Identify which cell holds the provided text, then report its [x, y] central coordinate. 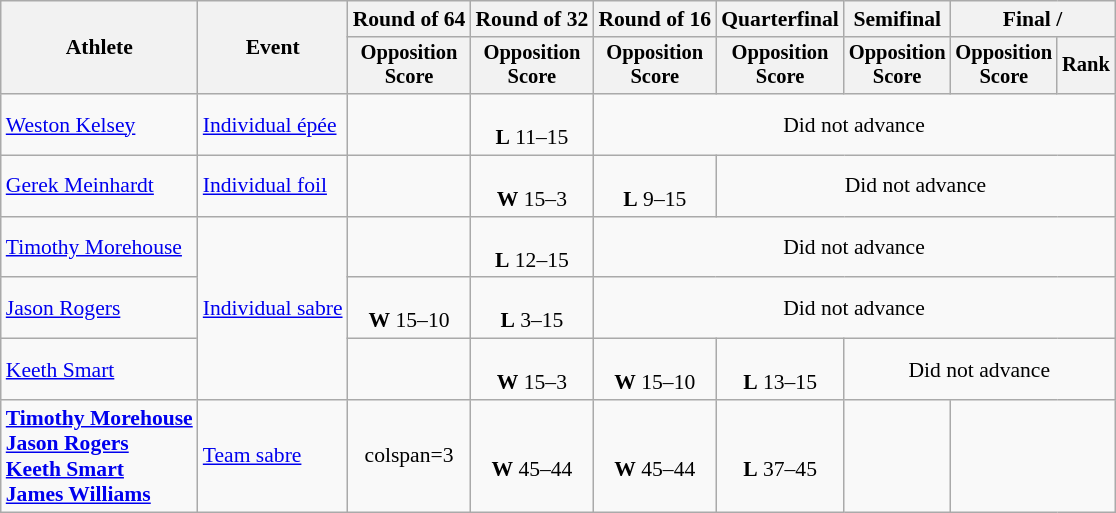
Quarterfinal [780, 19]
Gerek Meinhardt [100, 186]
L 13–15 [780, 370]
Weston Kelsey [100, 124]
Round of 16 [654, 19]
Rank [1086, 66]
Team sabre [273, 456]
colspan=3 [410, 456]
Timothy MorehouseJason RogersKeeth SmartJames Williams [100, 456]
L 11–15 [532, 124]
Jason Rogers [100, 308]
Round of 64 [410, 19]
Athlete [100, 48]
Individual foil [273, 186]
Individual sabre [273, 308]
Round of 32 [532, 19]
L 9–15 [654, 186]
Keeth Smart [100, 370]
L 12–15 [532, 248]
Event [273, 48]
Final / [1032, 19]
L 37–45 [780, 456]
Timothy Morehouse [100, 248]
L 3–15 [532, 308]
Individual épée [273, 124]
Semifinal [898, 19]
